Capture the cell that displays the provided text and extract its (x, y) central coordinate. 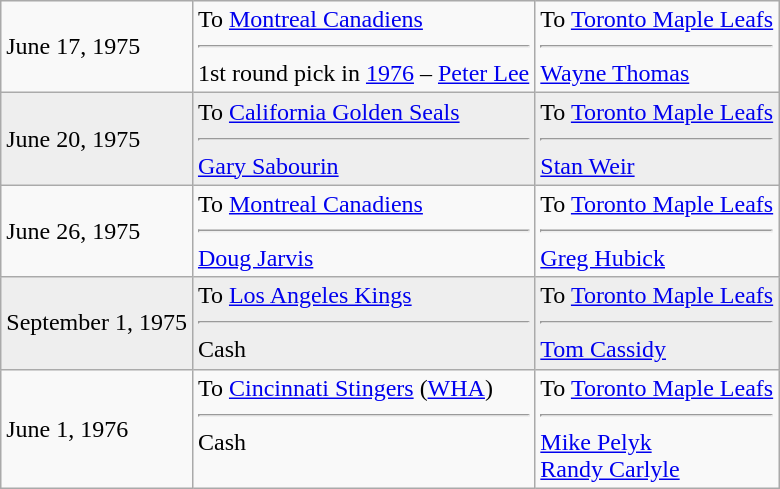
To Cincinnati Stingers (WHA)Cash (363, 428)
To Toronto Maple LeafsMike Pelyk Randy Carlyle (657, 428)
June 26, 1975 (97, 231)
To California Golden SealsGary Sabourin (363, 139)
September 1, 1975 (97, 323)
June 20, 1975 (97, 139)
June 1, 1976 (97, 428)
To Los Angeles KingsCash (363, 323)
June 17, 1975 (97, 47)
To Montreal Canadiens1st round pick in 1976 – Peter Lee (363, 47)
To Toronto Maple LeafsWayne Thomas (657, 47)
To Toronto Maple LeafsStan Weir (657, 139)
To Toronto Maple LeafsGreg Hubick (657, 231)
To Montreal CanadiensDoug Jarvis (363, 231)
To Toronto Maple LeafsTom Cassidy (657, 323)
